For the text-containing cell, return its midpoint in [x, y] coordinate format. 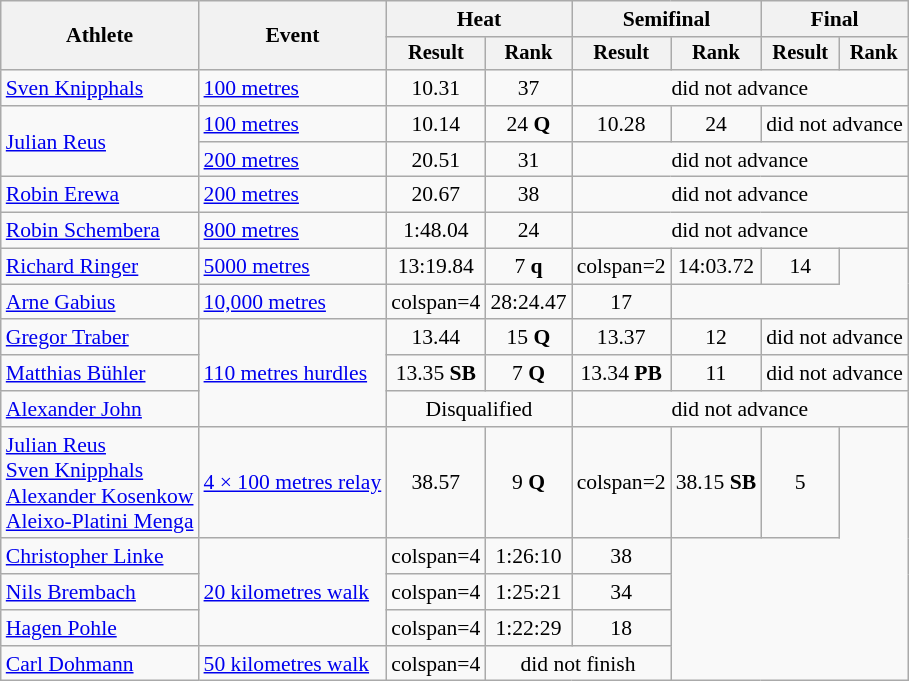
31 [528, 160]
1:22:29 [528, 628]
28:24.47 [528, 302]
18 [622, 628]
20 kilometres walk [293, 592]
Athlete [100, 36]
Gregor Traber [100, 338]
Hagen Pohle [100, 628]
10.31 [436, 88]
Matthias Bühler [100, 373]
Final [834, 19]
Event [293, 36]
4 × 100 metres relay [293, 483]
13:19.84 [436, 267]
10.14 [436, 124]
20.51 [436, 160]
12 [716, 338]
1:48.04 [436, 231]
Robin Erewa [100, 195]
1:25:21 [528, 592]
38.15 SB [716, 483]
Julian ReusSven KnipphalsAlexander KosenkowAleixo-Platini Menga [100, 483]
Disqualified [478, 409]
7 Q [528, 373]
13.37 [622, 338]
17 [622, 302]
Arne Gabius [100, 302]
20.67 [436, 195]
1:26:10 [528, 557]
15 Q [528, 338]
Richard Ringer [100, 267]
800 metres [293, 231]
37 [528, 88]
Heat [478, 19]
24 Q [528, 124]
110 metres hurdles [293, 374]
Julian Reus [100, 142]
11 [716, 373]
5000 metres [293, 267]
13.44 [436, 338]
13.34 PB [622, 373]
Robin Schembera [100, 231]
9 Q [528, 483]
Semifinal [667, 19]
13.35 SB [436, 373]
Nils Brembach [100, 592]
10,000 metres [293, 302]
Sven Knipphals [100, 88]
7 q [528, 267]
38.57 [436, 483]
14 [800, 267]
34 [622, 592]
Christopher Linke [100, 557]
5 [800, 483]
Alexander John [100, 409]
14:03.72 [716, 267]
10.28 [622, 124]
